Return (X, Y) of the center of cell containing provided text 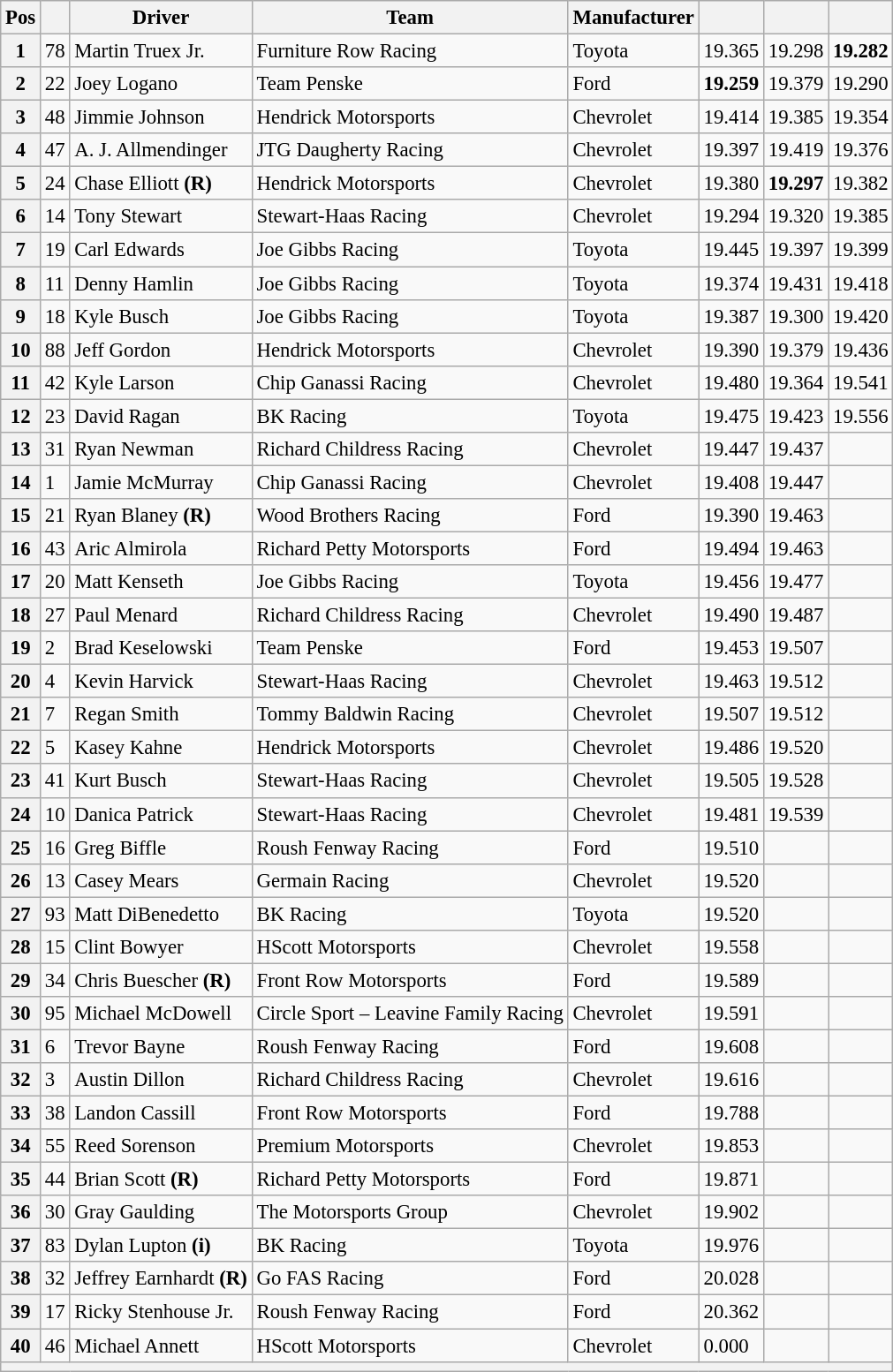
0.000 (731, 1346)
19.871 (731, 1180)
19.853 (731, 1146)
Casey Mears (161, 880)
29 (21, 980)
Clint Bowyer (161, 947)
Tommy Baldwin Racing (410, 714)
19.456 (731, 582)
Circle Sport – Leavine Family Racing (410, 1014)
19.282 (860, 51)
42 (55, 382)
19.486 (731, 748)
Ryan Newman (161, 449)
Greg Biffle (161, 848)
David Ragan (161, 416)
19.589 (731, 980)
Furniture Row Racing (410, 51)
Joey Logano (161, 84)
Regan Smith (161, 714)
88 (55, 350)
19.300 (795, 316)
19.294 (731, 216)
19.490 (731, 615)
19.539 (795, 814)
33 (21, 1113)
12 (21, 416)
19.608 (731, 1046)
43 (55, 548)
Denny Hamlin (161, 283)
Team (410, 18)
Michael McDowell (161, 1014)
Kyle Larson (161, 382)
19.556 (860, 416)
19.408 (731, 482)
19.414 (731, 117)
39 (21, 1312)
19.290 (860, 84)
19.364 (795, 382)
19.558 (731, 947)
Aric Almirola (161, 548)
37 (21, 1246)
26 (21, 880)
20.028 (731, 1279)
9 (21, 316)
19.320 (795, 216)
Gray Gaulding (161, 1212)
93 (55, 914)
Matt Kenseth (161, 582)
Jeffrey Earnhardt (R) (161, 1279)
19.380 (731, 184)
Tony Stewart (161, 216)
19.374 (731, 283)
Manufacturer (633, 18)
19.365 (731, 51)
19.437 (795, 449)
19.487 (795, 615)
19.298 (795, 51)
Carl Edwards (161, 250)
Premium Motorsports (410, 1146)
48 (55, 117)
19.419 (795, 150)
55 (55, 1146)
Jeff Gordon (161, 350)
Jimmie Johnson (161, 117)
19.510 (731, 848)
19.591 (731, 1014)
28 (21, 947)
47 (55, 150)
Ryan Blaney (R) (161, 516)
19.382 (860, 184)
44 (55, 1180)
83 (55, 1246)
19.494 (731, 548)
40 (21, 1346)
Chris Buescher (R) (161, 980)
25 (21, 848)
46 (55, 1346)
Dylan Lupton (i) (161, 1246)
19.436 (860, 350)
19.420 (860, 316)
20.362 (731, 1312)
19.541 (860, 382)
Pos (21, 18)
19.902 (731, 1212)
Wood Brothers Racing (410, 516)
Jamie McMurray (161, 482)
19.376 (860, 150)
19.788 (731, 1113)
35 (21, 1180)
Michael Annett (161, 1346)
19.354 (860, 117)
Trevor Bayne (161, 1046)
Ricky Stenhouse Jr. (161, 1312)
19.431 (795, 283)
Kevin Harvick (161, 682)
Paul Menard (161, 615)
Landon Cassill (161, 1113)
The Motorsports Group (410, 1212)
8 (21, 283)
Kurt Busch (161, 781)
Brad Keselowski (161, 648)
19.445 (731, 250)
19.477 (795, 582)
95 (55, 1014)
19.418 (860, 283)
19.259 (731, 84)
19.475 (731, 416)
19.297 (795, 184)
JTG Daugherty Racing (410, 150)
Danica Patrick (161, 814)
Austin Dillon (161, 1080)
Kasey Kahne (161, 748)
Reed Sorenson (161, 1146)
19.505 (731, 781)
Matt DiBenedetto (161, 914)
78 (55, 51)
19.976 (731, 1246)
Germain Racing (410, 880)
Brian Scott (R) (161, 1180)
19.453 (731, 648)
19.387 (731, 316)
19.616 (731, 1080)
36 (21, 1212)
Martin Truex Jr. (161, 51)
Kyle Busch (161, 316)
Driver (161, 18)
19.423 (795, 416)
19.399 (860, 250)
Go FAS Racing (410, 1279)
Chase Elliott (R) (161, 184)
A. J. Allmendinger (161, 150)
19.528 (795, 781)
19.481 (731, 814)
41 (55, 781)
19.480 (731, 382)
